Capture the cell that displays the provided text and extract its [x, y] central coordinate. 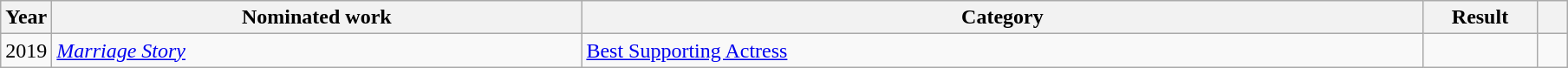
Best Supporting Actress [1002, 51]
Marriage Story [317, 51]
Category [1002, 17]
2019 [26, 51]
Year [26, 17]
Result [1480, 17]
Nominated work [317, 17]
